Provide the [X, Y] coordinate of the cell's center where the given text is located.  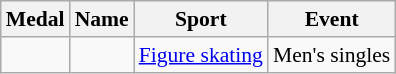
Figure skating [201, 55]
Name [102, 19]
Medal [36, 19]
Event [332, 19]
Men's singles [332, 55]
Sport [201, 19]
